Provide the [X, Y] coordinate of the cell's center where the given text is located.  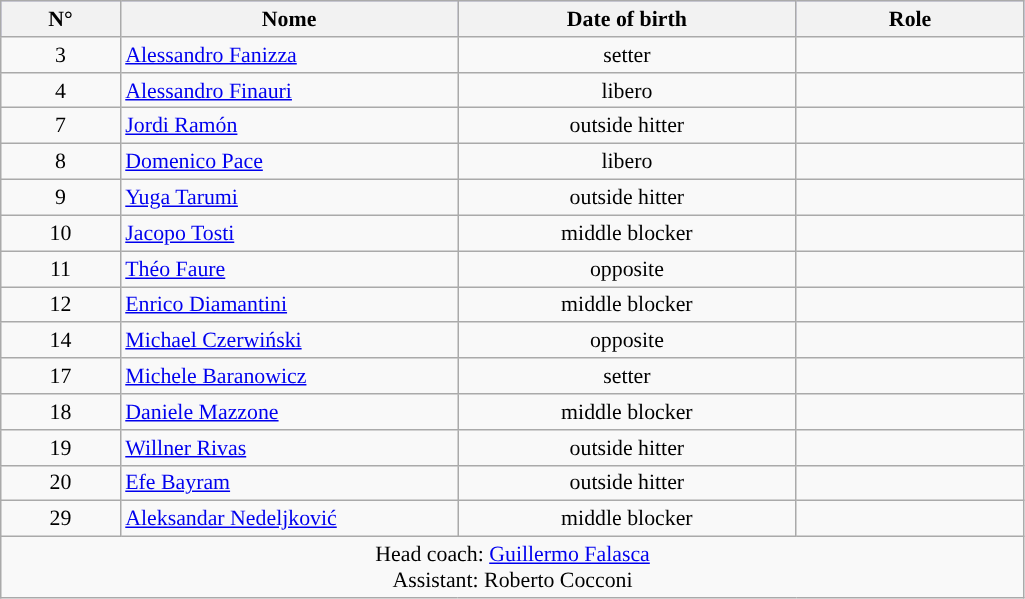
12 [60, 304]
Alessandro Finauri [289, 90]
Enrico Diamantini [289, 304]
Head coach: Guillermo FalascaAssistant: Roberto Cocconi [513, 566]
7 [60, 125]
Jacopo Tosti [289, 233]
Date of birth [627, 18]
10 [60, 233]
29 [60, 518]
9 [60, 197]
14 [60, 340]
Michele Baranowicz [289, 375]
N° [60, 18]
17 [60, 375]
Role [910, 18]
8 [60, 161]
Daniele Mazzone [289, 411]
Michael Czerwiński [289, 340]
Jordi Ramón [289, 125]
Aleksandar Nedeljković [289, 518]
Nome [289, 18]
20 [60, 483]
Théo Faure [289, 268]
4 [60, 90]
3 [60, 54]
Willner Rivas [289, 447]
Domenico Pace [289, 161]
18 [60, 411]
Alessandro Fanizza [289, 54]
Yuga Tarumi [289, 197]
19 [60, 447]
11 [60, 268]
Efe Bayram [289, 483]
